Find where the given text appears and provide that cell's center as (X, Y) coordinate. 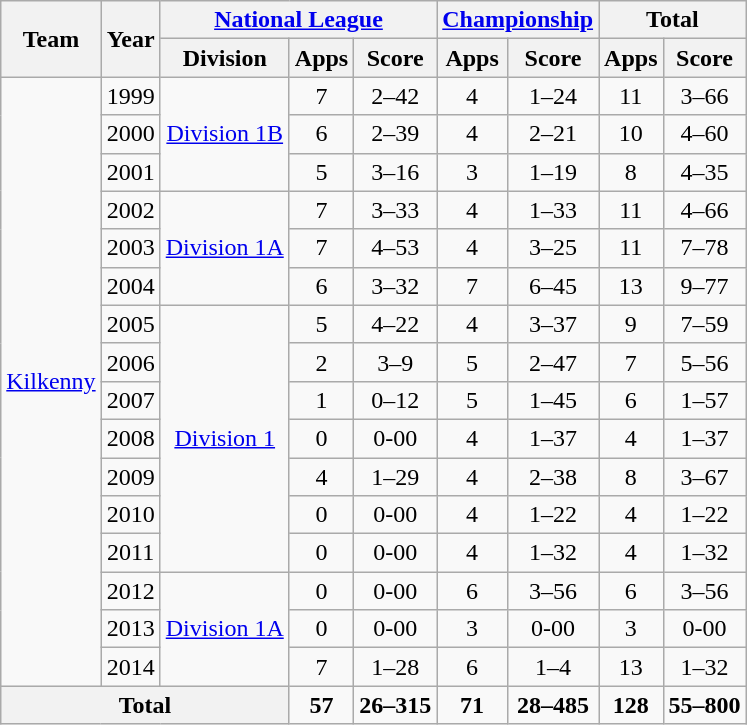
1–4 (552, 667)
Year (130, 39)
1999 (130, 96)
71 (472, 705)
2–42 (396, 96)
26–315 (396, 705)
57 (321, 705)
2012 (130, 591)
28–485 (552, 705)
2005 (130, 324)
7–78 (704, 248)
7–59 (704, 324)
4–66 (704, 210)
Team (51, 39)
1–57 (704, 400)
3–37 (552, 324)
3–33 (396, 210)
Division 1B (224, 134)
1–28 (396, 667)
Division 1 (224, 438)
2002 (130, 210)
1–29 (396, 477)
10 (631, 134)
2013 (130, 629)
2–47 (552, 362)
3–9 (396, 362)
National League (298, 20)
2004 (130, 286)
2008 (130, 438)
1–45 (552, 400)
3–25 (552, 248)
4–60 (704, 134)
3–32 (396, 286)
2–38 (552, 477)
2010 (130, 515)
2000 (130, 134)
0–12 (396, 400)
1–33 (552, 210)
2–21 (552, 134)
2007 (130, 400)
6–45 (552, 286)
Kilkenny (51, 382)
2003 (130, 248)
1 (321, 400)
Division (224, 58)
2006 (130, 362)
Championship (518, 20)
55–800 (704, 705)
2011 (130, 553)
3–16 (396, 172)
3–67 (704, 477)
1–19 (552, 172)
2 (321, 362)
2001 (130, 172)
2009 (130, 477)
3–66 (704, 96)
2–39 (396, 134)
1–24 (552, 96)
9 (631, 324)
4–22 (396, 324)
128 (631, 705)
5–56 (704, 362)
4–53 (396, 248)
9–77 (704, 286)
2014 (130, 667)
4–35 (704, 172)
